Determine the [X, Y] coordinate at the center of the cell enclosing the given text.  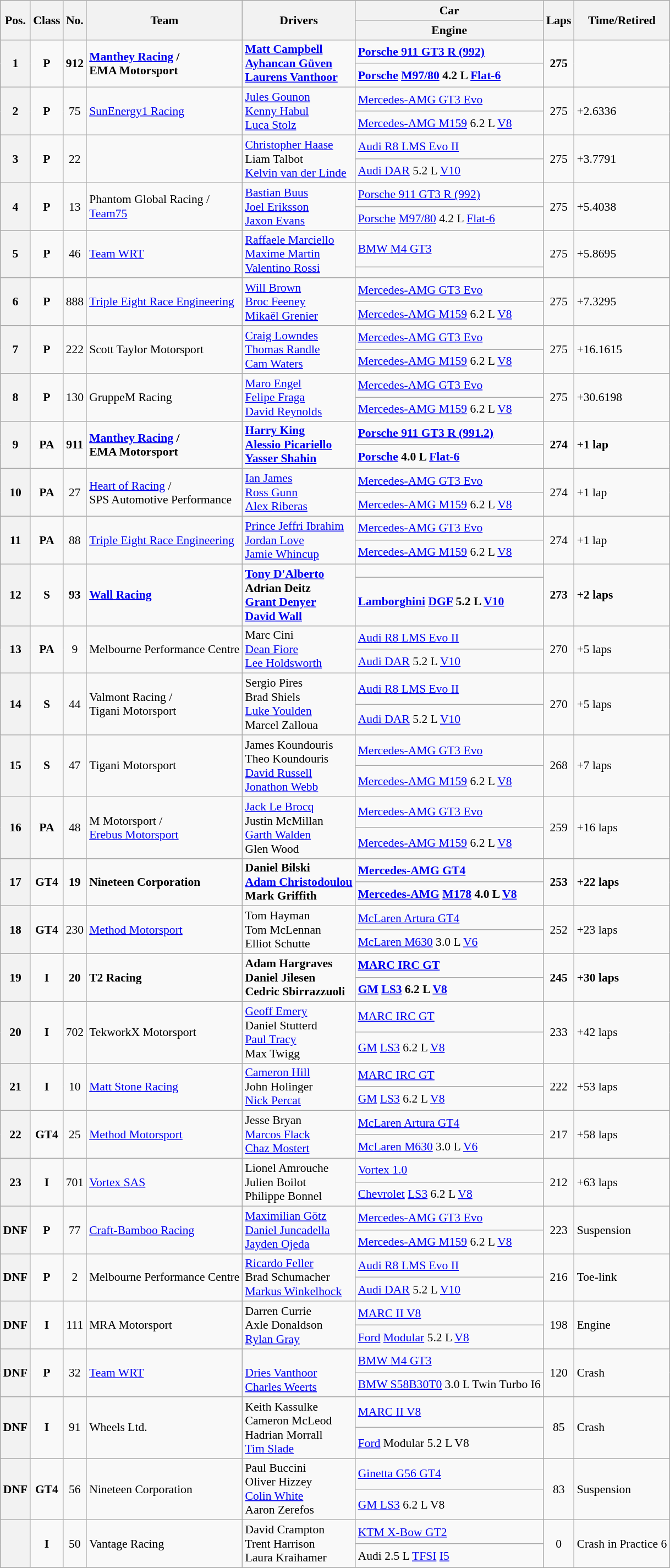
+7.3295 [622, 303]
+22 laps [622, 882]
Lamborghini DGF 5.2 L V10 [449, 602]
6 [15, 303]
Christopher Haase Liam Talbot Kelvin van der Linde [299, 160]
4 [15, 207]
14 [15, 704]
Mercedes-AMG GT4 [449, 870]
56 [75, 1489]
Phantom Global Racing / Team75 [164, 207]
Wheels Ltd. [164, 1428]
198 [559, 1326]
912 [75, 64]
120 [559, 1373]
+5.8695 [622, 254]
Ricardo Feller Brad Schumacher Markus Winkelhock [299, 1278]
Will Brown Broc Feeney Mikaël Grenier [299, 303]
Matt Campbell Ayhancan Güven Laurens Vanthoor [299, 64]
TekworkX Motorsport [164, 1032]
83 [559, 1489]
Audi 2.5 L TFSI I5 [449, 1556]
Tony D'Alberto Adrian Deitz Grant Denyer David Wall [299, 595]
91 [75, 1428]
Darren Currie Axle Donaldson Rylan Gray [299, 1326]
+53 laps [622, 1087]
Ginetta G56 GT4 [449, 1474]
Prince Jeffri Ibrahim Jordan Love Jamie Whincup [299, 540]
0 [559, 1544]
Raffaele Marciello Maxime Martin Valentino Rossi [299, 254]
44 [75, 704]
+3.7791 [622, 160]
216 [559, 1278]
+30 laps [622, 978]
Porsche 911 GT3 R (991.2) [449, 432]
Harry King Alessio Picariello Yasser Shahin [299, 445]
75 [75, 111]
Dries Vanthoor Charles Weerts [299, 1373]
Vortex SAS [164, 1183]
48 [75, 827]
Jack Le Brocq Justin McMillan Garth Walden Glen Wood [299, 827]
+42 laps [622, 1032]
Daniel Bilski Adam Christodoulou Mark Griffith [299, 882]
259 [559, 827]
+63 laps [622, 1183]
18 [15, 930]
16 [15, 827]
21 [15, 1087]
Cameron Hill John Holinger Nick Percat [299, 1087]
Marc Cini Dean Fiore Lee Holdsworth [299, 649]
GruppeM Racing [164, 397]
Craft-Bamboo Racing [164, 1230]
BMW S58B30T0 3.0 L Twin Turbo I6 [449, 1384]
273 [559, 595]
Maximilian Götz Daniel Juncadella Jayden Ojeda [299, 1230]
17 [15, 882]
+16.1615 [622, 350]
Car [449, 10]
223 [559, 1230]
93 [75, 595]
32 [75, 1373]
85 [559, 1428]
Scott Taylor Motorsport [164, 350]
James Koundouris Theo Koundouris David Russell Jonathon Webb [299, 766]
23 [15, 1183]
217 [559, 1134]
1 [15, 64]
47 [75, 766]
Lionel Amrouche Julien Boilot Philippe Bonnel [299, 1183]
Valmont Racing / Tigani Motorsport [164, 704]
Bastian Buus Joel Eriksson Jaxon Evans [299, 207]
Jesse Bryan Marcos Flack Chaz Mostert [299, 1134]
Porsche 4.0 L Flat-6 [449, 457]
KTM X-Bow GT2 [449, 1532]
+16 laps [622, 827]
12 [15, 595]
212 [559, 1183]
Mercedes-AMG M178 4.0 L V8 [449, 895]
No. [75, 20]
27 [75, 493]
7 [15, 350]
Team [164, 20]
Toe-link [622, 1278]
Vantage Racing [164, 1544]
Vortex 1.0 [449, 1171]
233 [559, 1032]
Heart of Racing / SPS Automotive Performance [164, 493]
111 [75, 1326]
Pos. [15, 20]
77 [75, 1230]
Geoff Emery Daniel Stutterd Paul Tracy Max Twigg [299, 1032]
+5.4038 [622, 207]
Adam Hargraves Daniel Jilesen Cedric Sbirrazzuoli [299, 978]
8 [15, 397]
+2 laps [622, 595]
Time/Retired [622, 20]
+23 laps [622, 930]
T2 Racing [164, 978]
268 [559, 766]
252 [559, 930]
Ian James Ross Gunn Alex Riberas [299, 493]
130 [75, 397]
Jules Gounon Kenny Habul Luca Stolz [299, 111]
50 [75, 1544]
Tigani Motorsport [164, 766]
245 [559, 978]
230 [75, 930]
+58 laps [622, 1134]
Paul Buccini Oliver Hizzey Colin White Aaron Zerefos [299, 1489]
701 [75, 1183]
11 [15, 540]
88 [75, 540]
+2.6336 [622, 111]
888 [75, 303]
Crash in Practice 6 [622, 1544]
46 [75, 254]
David Crampton Trent Harrison Laura Kraihamer [299, 1544]
702 [75, 1032]
253 [559, 882]
911 [75, 445]
Maro Engel Felipe Fraga David Reynolds [299, 397]
Wall Racing [164, 595]
MRA Motorsport [164, 1326]
25 [75, 1134]
Sergio Pires Brad Shiels Luke Youlden Marcel Zalloua [299, 704]
Class [46, 20]
SunEnergy1 Racing [164, 111]
Tom Hayman Tom McLennan Elliot Schutte [299, 930]
Keith Kassulke Cameron McLeod Hadrian Morrall Tim Slade [299, 1428]
3 [15, 160]
Drivers [299, 20]
Chevrolet LS3 6.2 L V8 [449, 1194]
5 [15, 254]
15 [15, 766]
M Motorsport / Erebus Motorsport [164, 827]
+30.6198 [622, 397]
Matt Stone Racing [164, 1087]
Laps [559, 20]
+7 laps [622, 766]
Craig Lowndes Thomas Randle Cam Waters [299, 350]
